Scan for the cell matching the given text and deliver its [x, y] coordinate at center. 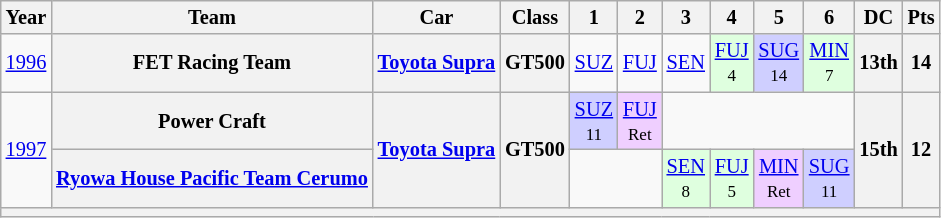
FET Racing Team [212, 63]
Pts [922, 17]
14 [922, 63]
3 [686, 17]
SUZ11 [594, 121]
5 [778, 17]
SUG11 [829, 178]
Class [535, 17]
FUJRet [640, 121]
FUJ [640, 63]
Team [212, 17]
FUJ5 [732, 178]
2 [640, 17]
1996 [26, 63]
SEN8 [686, 178]
SUG14 [778, 63]
1997 [26, 150]
DC [878, 17]
15th [878, 150]
Ryowa House Pacific Team Cerumo [212, 178]
13th [878, 63]
MIN7 [829, 63]
1 [594, 17]
6 [829, 17]
FUJ4 [732, 63]
SUZ [594, 63]
SEN [686, 63]
4 [732, 17]
MINRet [778, 178]
Car [436, 17]
12 [922, 150]
Power Craft [212, 121]
Year [26, 17]
